Identify which cell holds the provided text, then report its [x, y] central coordinate. 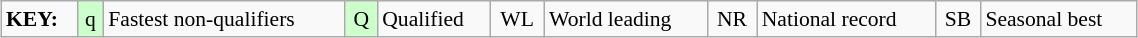
SB [958, 19]
Q [361, 19]
National record [846, 19]
World leading [626, 19]
Fastest non-qualifiers [224, 19]
Qualified [434, 19]
Seasonal best [1058, 19]
WL [517, 19]
NR [732, 19]
KEY: [40, 19]
q [90, 19]
